Return (X, Y) of the center of cell containing provided text 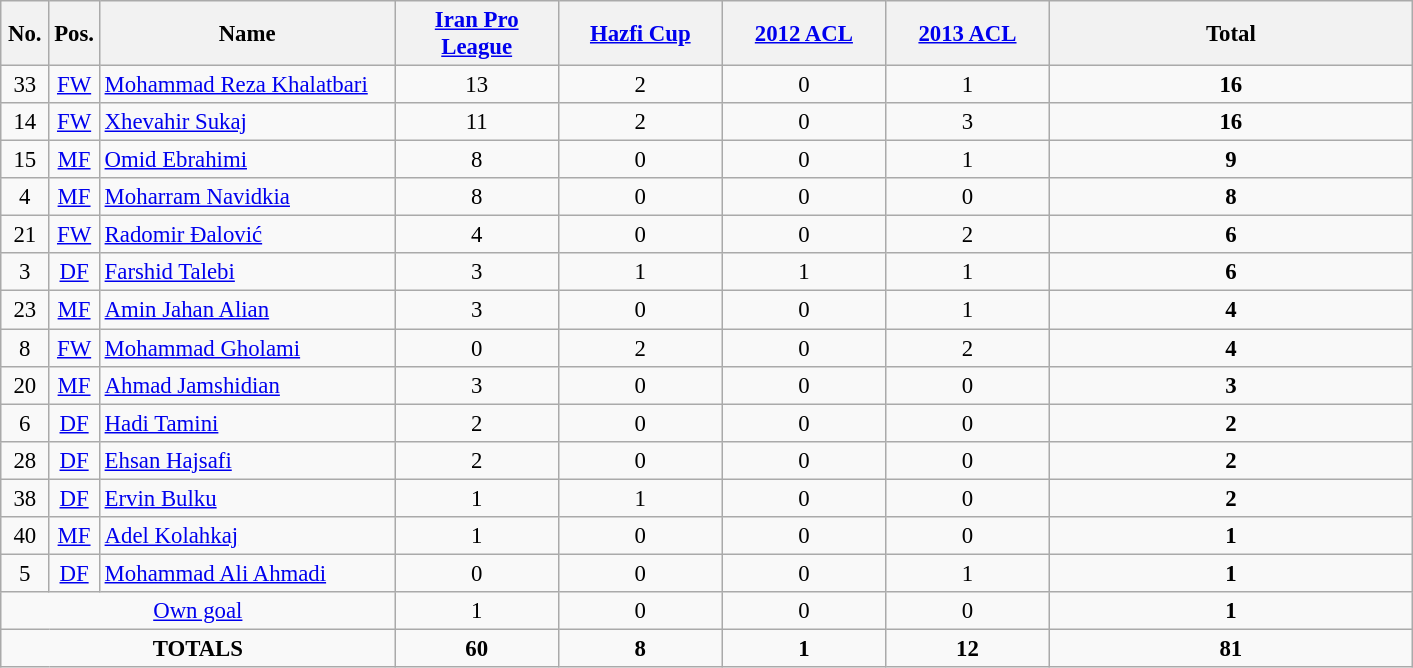
Ervin Bulku (247, 498)
Ehsan Hajsafi (247, 460)
Moharram Navidkia (247, 197)
Hazfi Cup (640, 34)
5 (25, 573)
28 (25, 460)
11 (477, 122)
No. (25, 34)
Mohammad Gholami (247, 348)
Mohammad Ali Ahmadi (247, 573)
40 (25, 536)
Iran Pro League (477, 34)
2012 ACL (804, 34)
Own goal (198, 611)
21 (25, 235)
Xhevahir Sukaj (247, 122)
20 (25, 385)
14 (25, 122)
15 (25, 160)
Name (247, 34)
Total (1230, 34)
9 (1230, 160)
60 (477, 648)
TOTALS (198, 648)
38 (25, 498)
23 (25, 310)
33 (25, 85)
Pos. (74, 34)
12 (968, 648)
81 (1230, 648)
Hadi Tamini (247, 423)
Adel Kolahkaj (247, 536)
Amin Jahan Alian (247, 310)
Omid Ebrahimi (247, 160)
13 (477, 85)
2013 ACL (968, 34)
Ahmad Jamshidian (247, 385)
Farshid Talebi (247, 273)
Radomir Đalović (247, 235)
Mohammad Reza Khalatbari (247, 85)
